Scan for the cell matching the given text and deliver its (X, Y) coordinate at center. 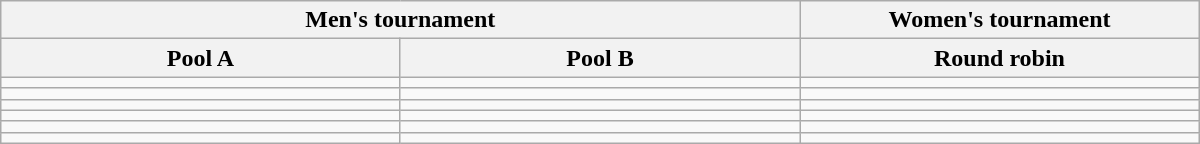
Pool B (600, 58)
Round robin (1000, 58)
Men's tournament (400, 20)
Pool A (200, 58)
Women's tournament (1000, 20)
